Detect which cell encompasses the target text, then output its [x, y] center coordinate. 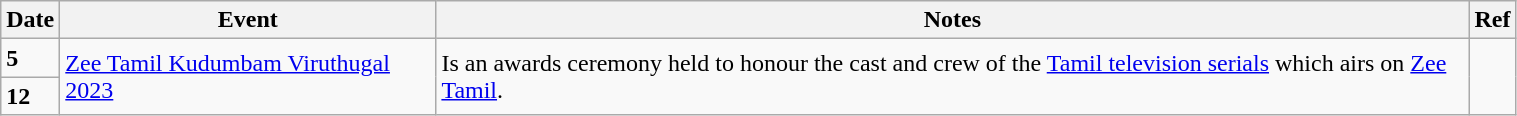
Date [30, 20]
12 [30, 96]
5 [30, 58]
Zee Tamil Kudumbam Viruthugal 2023 [248, 77]
Event [248, 20]
Ref [1492, 20]
Is an awards ceremony held to honour the cast and crew of the Tamil television serials which airs on Zee Tamil. [952, 77]
Notes [952, 20]
